Determine the (x, y) coordinate at the center of the cell enclosing the given text.  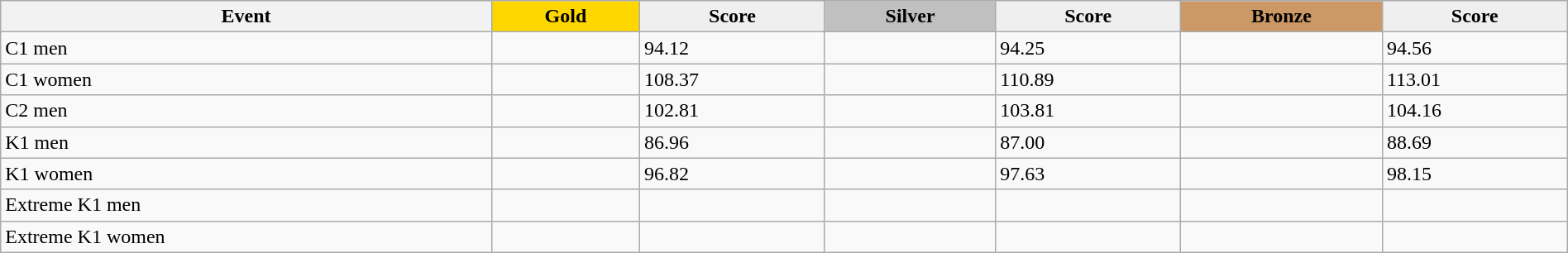
86.96 (733, 142)
88.69 (1475, 142)
108.37 (733, 79)
K1 women (246, 174)
C1 men (246, 48)
Event (246, 17)
C1 women (246, 79)
K1 men (246, 142)
94.56 (1475, 48)
Extreme K1 men (246, 205)
Extreme K1 women (246, 236)
94.25 (1088, 48)
102.81 (733, 111)
103.81 (1088, 111)
C2 men (246, 111)
87.00 (1088, 142)
98.15 (1475, 174)
113.01 (1475, 79)
97.63 (1088, 174)
94.12 (733, 48)
Silver (910, 17)
110.89 (1088, 79)
Gold (566, 17)
96.82 (733, 174)
Bronze (1282, 17)
104.16 (1475, 111)
